Determine the [X, Y] coordinate at the center of the cell enclosing the given text.  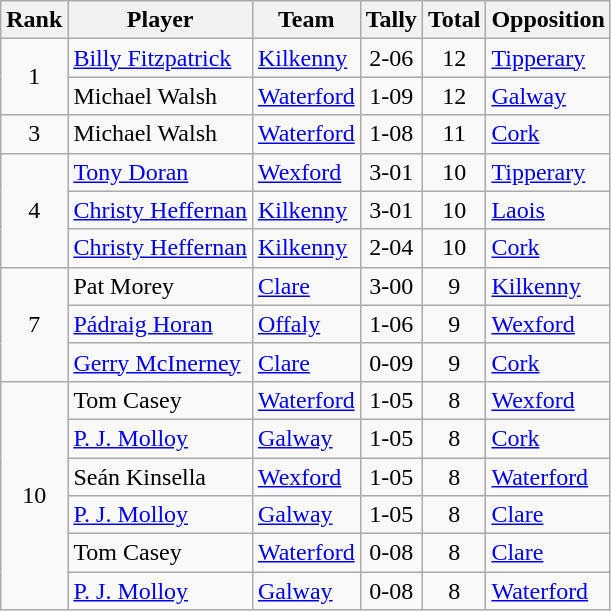
Total [454, 20]
Opposition [548, 20]
Gerry McInerney [160, 362]
Tally [391, 20]
1-08 [391, 134]
2-04 [391, 248]
Team [306, 20]
1-06 [391, 324]
Billy Fitzpatrick [160, 58]
Offaly [306, 324]
Laois [548, 210]
Player [160, 20]
Pádraig Horan [160, 324]
11 [454, 134]
Seán Kinsella [160, 477]
Rank [34, 20]
0-09 [391, 362]
2-06 [391, 58]
3 [34, 134]
Tony Doran [160, 172]
4 [34, 210]
3-00 [391, 286]
7 [34, 324]
Pat Morey [160, 286]
1-09 [391, 96]
1 [34, 77]
